Search for the cell housing the specified text and yield its (x, y) center coordinate. 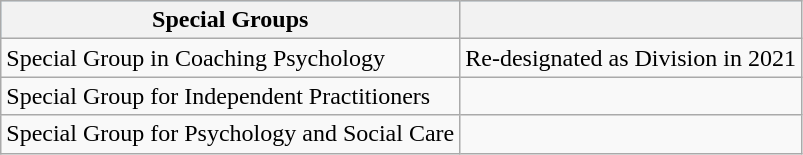
Special Group for Independent Practitioners (230, 96)
Special Group in Coaching Psychology (230, 58)
Re-designated as Division in 2021 (631, 58)
Special Group for Psychology and Social Care (230, 134)
Special Groups (230, 20)
